Determine the (X, Y) coordinate at the center of the cell enclosing the given text.  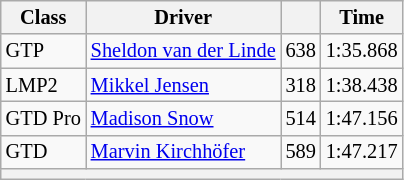
638 (301, 51)
318 (301, 85)
514 (301, 118)
1:47.217 (362, 152)
1:38.438 (362, 85)
Madison Snow (184, 118)
GTD Pro (44, 118)
LMP2 (44, 85)
Mikkel Jensen (184, 85)
GTD (44, 152)
589 (301, 152)
1:35.868 (362, 51)
Driver (184, 17)
GTP (44, 51)
Sheldon van der Linde (184, 51)
Time (362, 17)
Class (44, 17)
1:47.156 (362, 118)
Marvin Kirchhöfer (184, 152)
